For the text-containing cell, return its midpoint in [X, Y] coordinate format. 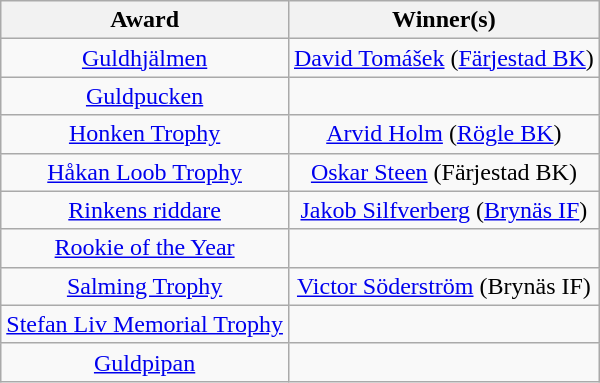
Stefan Liv Memorial Trophy [145, 324]
Rinkens riddare [145, 210]
Rookie of the Year [145, 248]
Salming Trophy [145, 286]
Arvid Holm (Rögle BK) [444, 134]
Victor Söderström (Brynäs IF) [444, 286]
Jakob Silfverberg (Brynäs IF) [444, 210]
Guldhjälmen [145, 58]
Award [145, 20]
Håkan Loob Trophy [145, 172]
Winner(s) [444, 20]
David Tomášek (Färjestad BK) [444, 58]
Guldpucken [145, 96]
Oskar Steen (Färjestad BK) [444, 172]
Guldpipan [145, 362]
Honken Trophy [145, 134]
